Output the [x, y] coordinate of the center of the cell containing the given text.  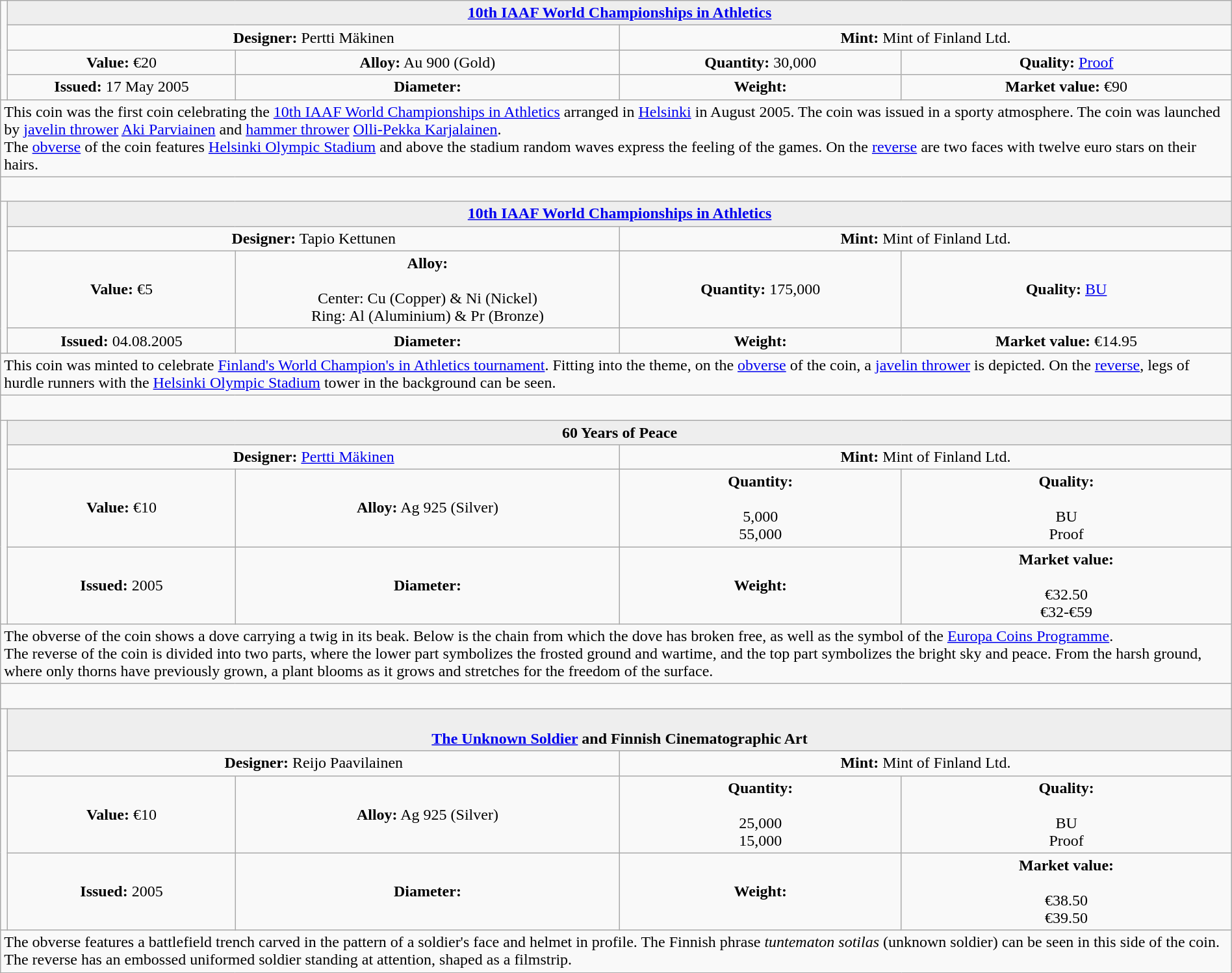
Quantity: 175,000 [760, 290]
Designer: Tapio Kettunen [314, 238]
Designer: Reijo Paavilainen [314, 763]
Value: €20 [122, 62]
Market value: €38.50 €39.50 [1066, 891]
Alloy: Center: Cu (Copper) & Ni (Nickel) Ring: Al (Aluminium) & Pr (Bronze) [428, 290]
Market value: €32.50 €32-€59 [1066, 586]
Alloy: Au 900 (Gold) [428, 62]
Issued: 04.08.2005 [122, 340]
Quality: BU [1066, 290]
Quality:BU Proof [1066, 815]
Quality: Proof [1066, 62]
The Unknown Soldier and Finnish Cinematographic Art [620, 730]
Quantity:25,000 15,000 [760, 815]
Quality: BU Proof [1066, 508]
Market value: €90 [1066, 87]
Market value: €14.95 [1066, 340]
Quantity: 5,000 55,000 [760, 508]
60 Years of Peace [620, 432]
Issued: 17 May 2005 [122, 87]
Value: €5 [122, 290]
Quantity: 30,000 [760, 62]
